Find where the given text appears and provide that cell's center as (X, Y) coordinate. 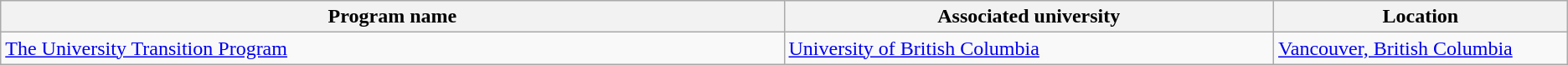
The University Transition Program (392, 48)
Associated university (1029, 17)
Location (1421, 17)
University of British Columbia (1029, 48)
Program name (392, 17)
Vancouver, British Columbia (1421, 48)
